For the text-containing cell, return its midpoint in [X, Y] coordinate format. 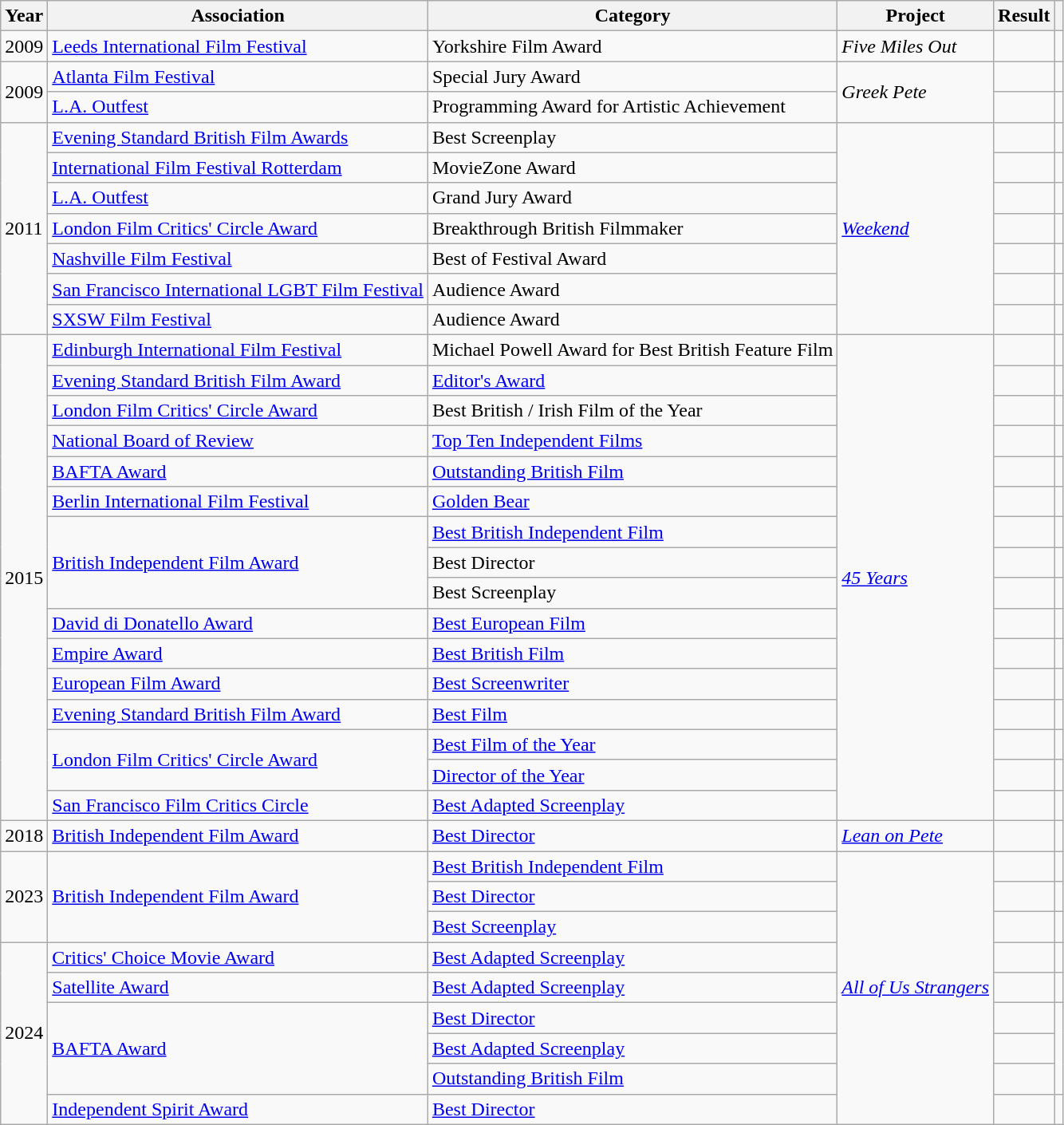
Top Ten Independent Films [632, 441]
2015 [24, 578]
San Francisco International LGBT Film Festival [238, 289]
David di Donatello Award [238, 623]
Golden Bear [632, 502]
San Francisco Film Critics Circle [238, 805]
2011 [24, 228]
Michael Powell Award for Best British Feature Film [632, 349]
Grand Jury Award [632, 198]
Association [238, 16]
Programming Award for Artistic Achievement [632, 107]
Greek Pete [916, 92]
Satellite Award [238, 988]
2018 [24, 835]
Atlanta Film Festival [238, 77]
National Board of Review [238, 441]
Empire Award [238, 653]
Best of Festival Award [632, 259]
Lean on Pete [916, 835]
Leeds International Film Festival [238, 46]
Editor's Award [632, 381]
Critics' Choice Movie Award [238, 957]
MovieZone Award [632, 168]
Five Miles Out [916, 46]
International Film Festival Rotterdam [238, 168]
Director of the Year [632, 775]
Berlin International Film Festival [238, 502]
Evening Standard British Film Awards [238, 137]
All of Us Strangers [916, 988]
2024 [24, 1033]
Result [1024, 16]
Independent Spirit Award [238, 1109]
Edinburgh International Film Festival [238, 349]
Category [632, 16]
Best Screenwriter [632, 684]
Best Film [632, 714]
Project [916, 16]
Yorkshire Film Award [632, 46]
Breakthrough British Filmmaker [632, 228]
Best Film of the Year [632, 744]
European Film Award [238, 684]
2023 [24, 896]
Special Jury Award [632, 77]
SXSW Film Festival [238, 319]
Year [24, 16]
Weekend [916, 228]
Nashville Film Festival [238, 259]
Best British / Irish Film of the Year [632, 411]
45 Years [916, 578]
Best British Film [632, 653]
Best European Film [632, 623]
